Extract the (x, y) coordinate from the center of the cell holding the provided text.  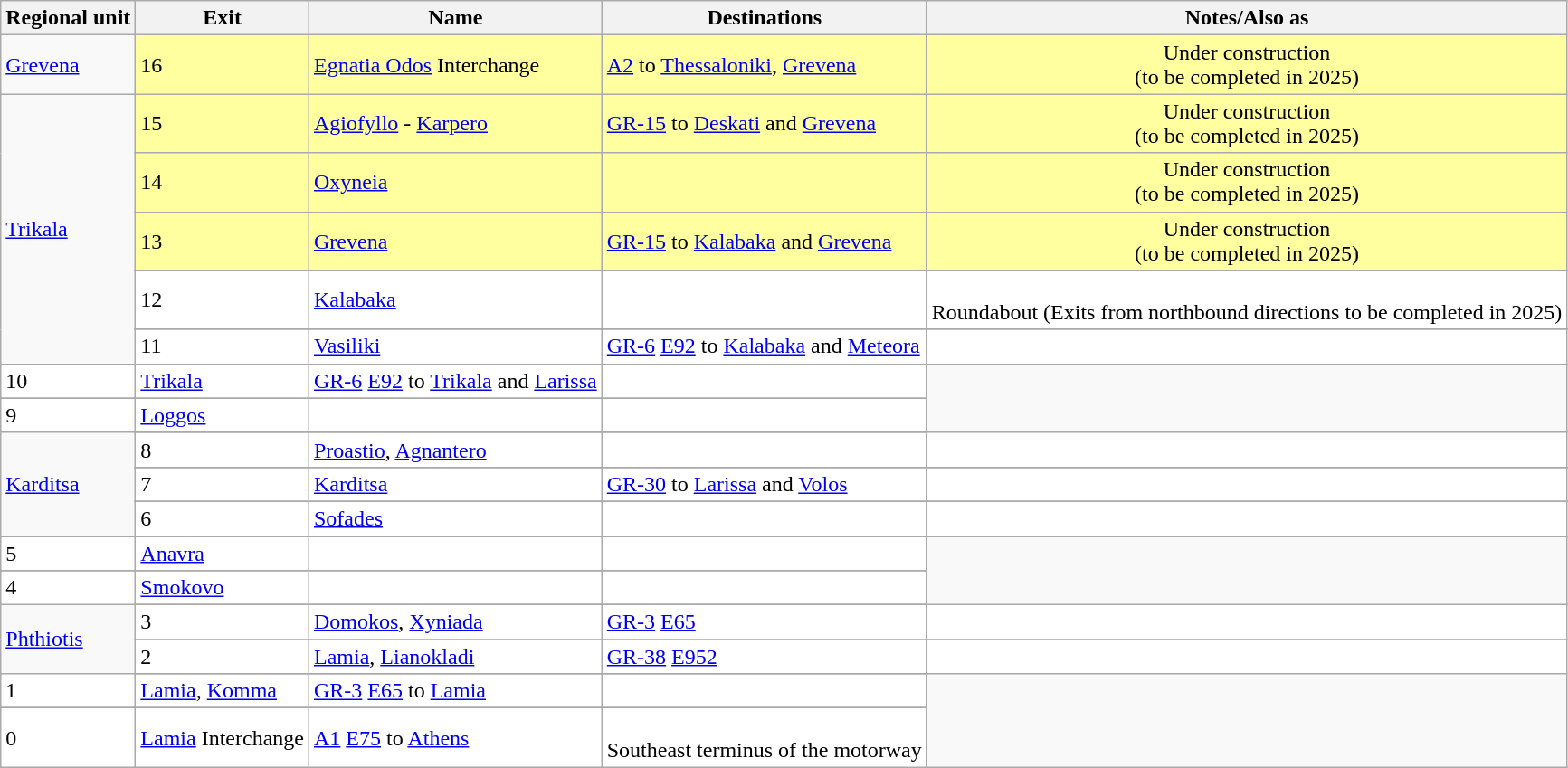
1 (69, 691)
3 (223, 622)
GR-15 to Deskati and Grevena (764, 123)
5 (69, 553)
4 (69, 588)
Agiofyllo - Karpero (455, 123)
Southeast terminus of the motorway (764, 738)
GR-15 to Kalabaka and Grevena (764, 241)
2 (223, 657)
12 (223, 300)
GR-3 E65 to Lamia (455, 691)
GR-6 E92 to Kalabaka and Meteora (764, 346)
10 (69, 381)
Kalabaka (455, 300)
0 (69, 738)
13 (223, 241)
Destinations (764, 18)
Phthiotis (69, 640)
Notes/Also as (1247, 18)
7 (223, 484)
Loggos (223, 415)
Smokovo (223, 588)
GR-30 to Larissa and Volos (764, 484)
14 (223, 183)
Anavra (223, 553)
Lamia, Lianokladi (455, 657)
9 (69, 415)
Proastio, Agnantero (455, 450)
Name (455, 18)
A1 E75 to Athens (455, 738)
Regional unit (69, 18)
Egnatia Odos Interchange (455, 65)
Sofades (455, 518)
GR-38 E952 (764, 657)
6 (223, 518)
Vasiliki (455, 346)
Exit (223, 18)
GR-6 E92 to Trikala and Larissa (455, 381)
Lamia Interchange (223, 738)
Roundabout (Exits from northbound directions to be completed in 2025) (1247, 300)
A2 to Thessaloniki, Grevena (764, 65)
Lamia, Komma (223, 691)
GR-3 E65 (764, 622)
15 (223, 123)
Domokos, Xyniada (455, 622)
11 (223, 346)
Oxyneia (455, 183)
8 (223, 450)
16 (223, 65)
